Search for the cell housing the specified text and yield its [x, y] center coordinate. 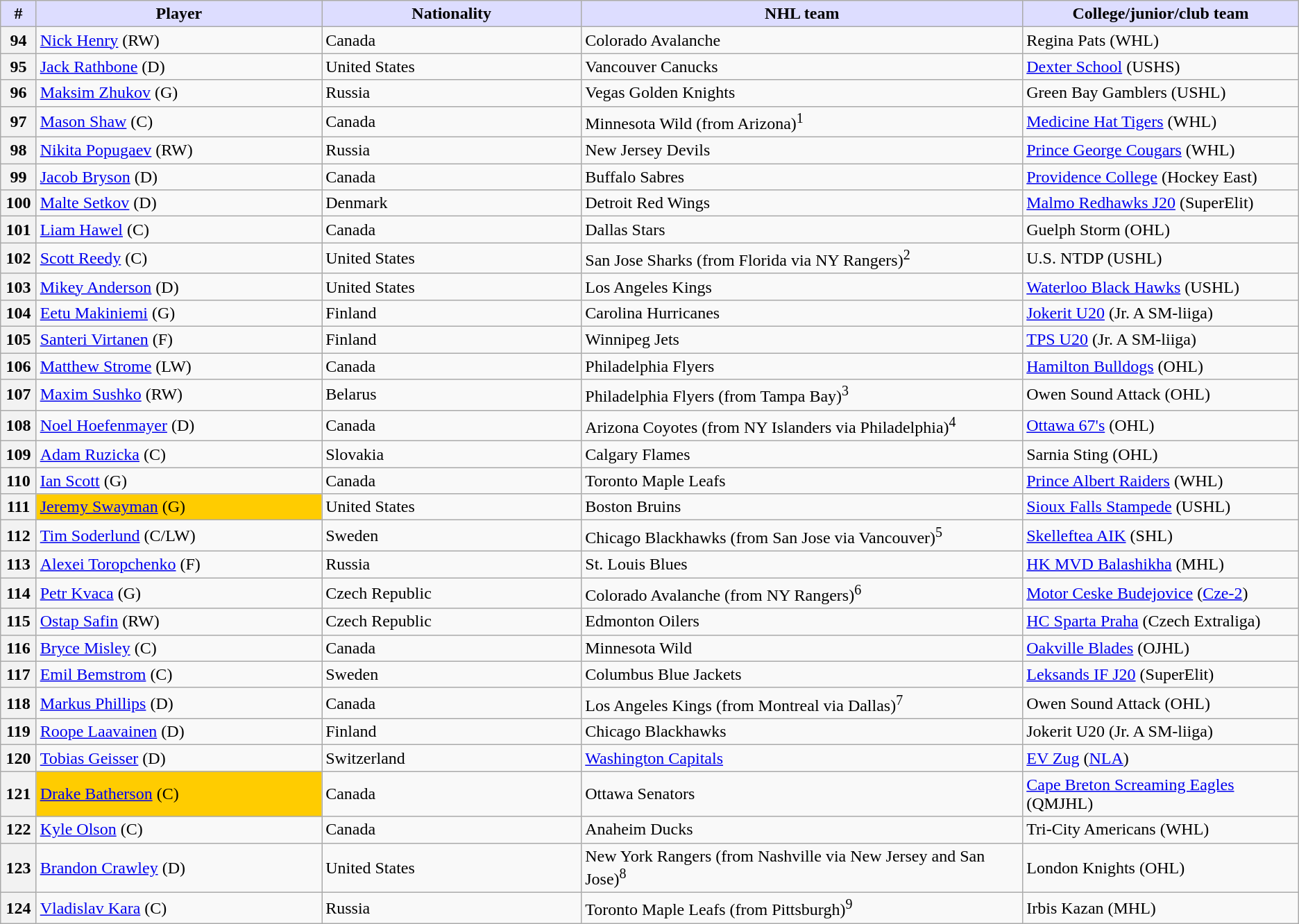
Sarnia Sting (OHL) [1161, 454]
Kyle Olson (C) [179, 830]
Guelph Storm (OHL) [1161, 230]
Noel Hoefenmayer (D) [179, 426]
Chicago Blackhawks (from San Jose via Vancouver)5 [802, 536]
Arizona Coyotes (from NY Islanders via Philadelphia)4 [802, 426]
115 [18, 622]
Philadelphia Flyers [802, 366]
102 [18, 258]
96 [18, 93]
Jeremy Swayman (G) [179, 507]
Tri-City Americans (WHL) [1161, 830]
Drake Batherson (C) [179, 794]
Minnesota Wild [802, 648]
Maksim Zhukov (G) [179, 93]
107 [18, 395]
Columbus Blue Jackets [802, 674]
114 [18, 594]
Waterloo Black Hawks (USHL) [1161, 286]
Maxim Sushko (RW) [179, 395]
121 [18, 794]
Nationality [452, 14]
Ottawa 67's (OHL) [1161, 426]
104 [18, 313]
Vladislav Kara (C) [179, 909]
Calgary Flames [802, 454]
Sioux Falls Stampede (USHL) [1161, 507]
Detroit Red Wings [802, 203]
HC Sparta Praha (Czech Extraliga) [1161, 622]
99 [18, 177]
Scott Reedy (C) [179, 258]
Hamilton Bulldogs (OHL) [1161, 366]
103 [18, 286]
Belarus [452, 395]
Bryce Misley (C) [179, 648]
118 [18, 703]
Prince George Cougars (WHL) [1161, 151]
Player [179, 14]
TPS U20 (Jr. A SM-liiga) [1161, 339]
Malmo Redhawks J20 (SuperElit) [1161, 203]
117 [18, 674]
109 [18, 454]
112 [18, 536]
Providence College (Hockey East) [1161, 177]
Minnesota Wild (from Arizona)1 [802, 122]
Irbis Kazan (MHL) [1161, 909]
Alexei Toropchenko (F) [179, 564]
Skelleftea AIK (SHL) [1161, 536]
Santeri Virtanen (F) [179, 339]
Ian Scott (G) [179, 481]
Roope Laavainen (D) [179, 732]
Petr Kvaca (G) [179, 594]
116 [18, 648]
Cape Breton Screaming Eagles (QMJHL) [1161, 794]
Toronto Maple Leafs [802, 481]
# [18, 14]
108 [18, 426]
113 [18, 564]
Nikita Popugaev (RW) [179, 151]
Philadelphia Flyers (from Tampa Bay)3 [802, 395]
Ottawa Senators [802, 794]
London Knights (OHL) [1161, 868]
U.S. NTDP (USHL) [1161, 258]
Edmonton Oilers [802, 622]
111 [18, 507]
119 [18, 732]
Malte Setkov (D) [179, 203]
Mason Shaw (C) [179, 122]
Tim Soderlund (C/LW) [179, 536]
Prince Albert Raiders (WHL) [1161, 481]
Jacob Bryson (D) [179, 177]
Brandon Crawley (D) [179, 868]
Ostap Safin (RW) [179, 622]
110 [18, 481]
Vegas Golden Knights [802, 93]
HK MVD Balashikha (MHL) [1161, 564]
Eetu Makiniemi (G) [179, 313]
Toronto Maple Leafs (from Pittsburgh)9 [802, 909]
Tobias Geisser (D) [179, 758]
Los Angeles Kings [802, 286]
New York Rangers (from Nashville via New Jersey and San Jose)8 [802, 868]
Chicago Blackhawks [802, 732]
Emil Bemstrom (C) [179, 674]
Green Bay Gamblers (USHL) [1161, 93]
Markus Phillips (D) [179, 703]
Medicine Hat Tigers (WHL) [1161, 122]
NHL team [802, 14]
Switzerland [452, 758]
122 [18, 830]
Los Angeles Kings (from Montreal via Dallas)7 [802, 703]
Oakville Blades (OJHL) [1161, 648]
Motor Ceske Budejovice (Cze-2) [1161, 594]
94 [18, 40]
EV Zug (NLA) [1161, 758]
Vancouver Canucks [802, 67]
Colorado Avalanche (from NY Rangers)6 [802, 594]
Dexter School (USHS) [1161, 67]
Washington Capitals [802, 758]
Boston Bruins [802, 507]
101 [18, 230]
97 [18, 122]
124 [18, 909]
Mikey Anderson (D) [179, 286]
Anaheim Ducks [802, 830]
98 [18, 151]
San Jose Sharks (from Florida via NY Rangers)2 [802, 258]
Dallas Stars [802, 230]
106 [18, 366]
105 [18, 339]
Liam Hawel (C) [179, 230]
95 [18, 67]
New Jersey Devils [802, 151]
120 [18, 758]
Colorado Avalanche [802, 40]
Winnipeg Jets [802, 339]
Adam Ruzicka (C) [179, 454]
Buffalo Sabres [802, 177]
Denmark [452, 203]
Leksands IF J20 (SuperElit) [1161, 674]
College/junior/club team [1161, 14]
123 [18, 868]
Carolina Hurricanes [802, 313]
100 [18, 203]
Nick Henry (RW) [179, 40]
St. Louis Blues [802, 564]
Matthew Strome (LW) [179, 366]
Slovakia [452, 454]
Regina Pats (WHL) [1161, 40]
Jack Rathbone (D) [179, 67]
